Search for the cell housing the specified text and yield its (x, y) center coordinate. 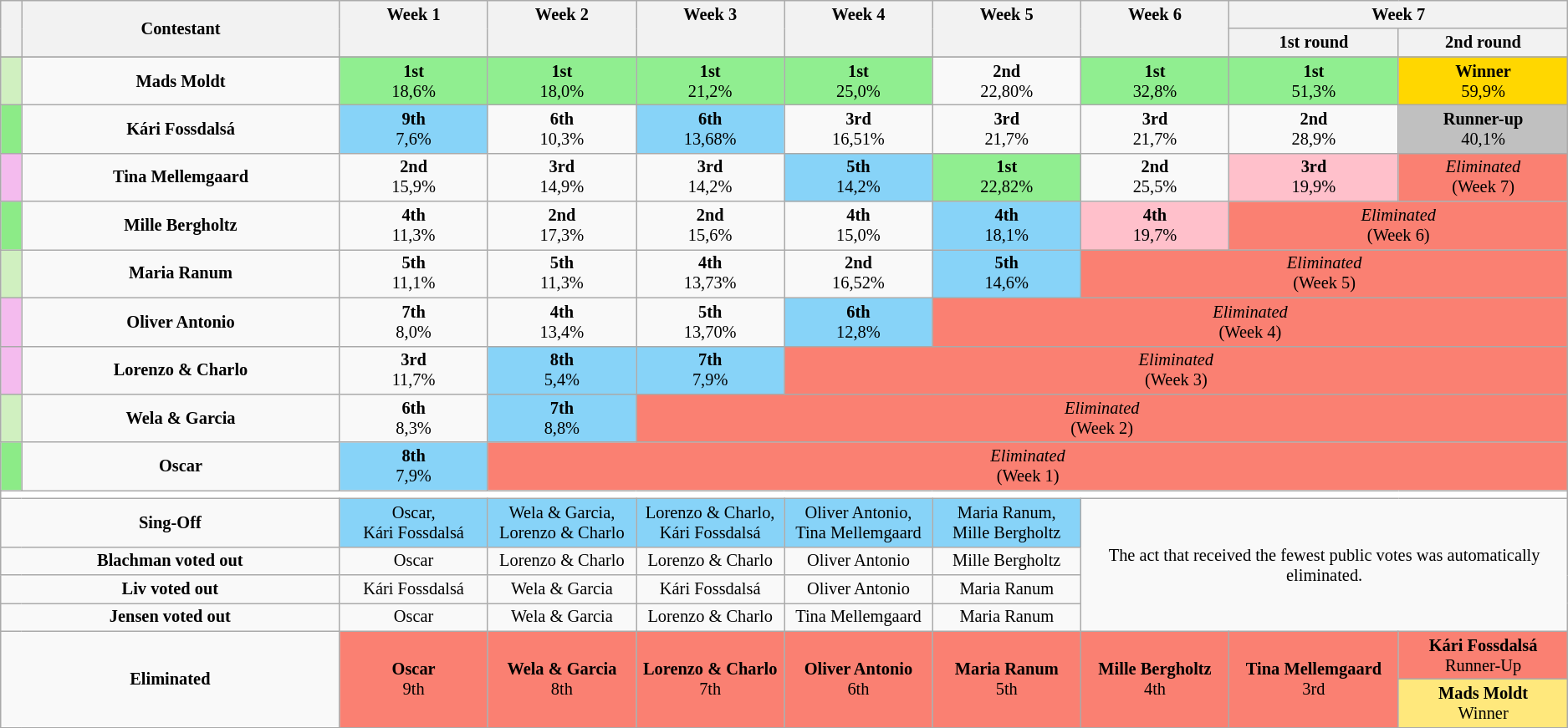
Eliminated(Week 6) (1398, 226)
3rd11,7% (413, 370)
Maria Ranum5th (1007, 679)
7th7,9% (711, 370)
4th11,3% (413, 226)
Jensen voted out (171, 617)
2nd15,6% (711, 226)
3rd16,51% (858, 129)
Liv voted out (171, 589)
Wela & Garcia,Lorenzo & Charlo (562, 522)
Eliminated(Week 4) (1250, 322)
Oscar9th (413, 679)
1st32,8% (1154, 81)
Mads MoldtWinner (1484, 703)
Eliminated(Week 3) (1176, 370)
2nd16,52% (858, 273)
Maria Ranum,Mille Bergholtz (1007, 522)
Week 5 (1007, 28)
4th19,7% (1154, 226)
Oscar,Kári Fossdalsá (413, 522)
5th14,6% (1007, 273)
Contestant (181, 28)
Runner-up40,1% (1484, 129)
6th8,3% (413, 418)
6th10,3% (562, 129)
Kári FossdalsáRunner-Up (1484, 655)
Eliminated(Week 2) (1102, 418)
8th7,9% (413, 466)
Eliminated(Week 1) (1028, 466)
Eliminated(Week 5) (1324, 273)
Oliver Antonio6th (858, 679)
5th11,3% (562, 273)
1st18,0% (562, 81)
3rd14,9% (562, 177)
Week 3 (711, 28)
Oliver Antonio,Tina Mellemgaard (858, 522)
Winner59,9% (1484, 81)
Sing-Off (171, 522)
6th12,8% (858, 322)
9th 7,6% (413, 129)
1st round (1315, 43)
6th13,68% (711, 129)
2nd17,3% (562, 226)
2nd28,9% (1315, 129)
1st18,6% (413, 81)
Mille Bergholtz4th (1154, 679)
2nd15,9% (413, 177)
4th15,0% (858, 226)
Week 2 (562, 28)
Blachman voted out (171, 561)
1st21,2% (711, 81)
Week 1 (413, 28)
1st51,3% (1315, 81)
7th8,0% (413, 322)
Lorenzo & Charlo,Kári Fossdalsá (711, 522)
1st22,82% (1007, 177)
7th8,8% (562, 418)
Tina Mellemgaard3rd (1315, 679)
2nd22,80% (1007, 81)
4th13,4% (562, 322)
Week 6 (1154, 28)
4th18,1% (1007, 226)
Eliminated(Week 7) (1484, 177)
4th13,73% (711, 273)
Week 7 (1398, 14)
Mads Moldt (181, 81)
1st25,0% (858, 81)
The act that received the fewest public votes was automatically eliminated. (1324, 565)
Eliminated (171, 679)
3rd14,2% (711, 177)
Lorenzo & Charlo7th (711, 679)
2nd round (1484, 43)
8th5,4% (562, 370)
5th11,1% (413, 273)
5th14,2% (858, 177)
5th13,70% (711, 322)
Week 4 (858, 28)
Wela & Garcia8th (562, 679)
2nd25,5% (1154, 177)
3rd19,9% (1315, 177)
